For the text-containing cell, return its midpoint in [x, y] coordinate format. 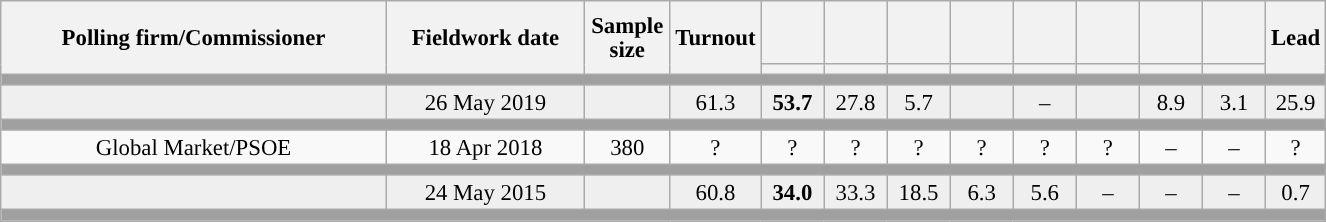
34.0 [792, 194]
18 Apr 2018 [485, 148]
Sample size [627, 38]
Turnout [716, 38]
0.7 [1296, 194]
60.8 [716, 194]
33.3 [856, 194]
Global Market/PSOE [194, 148]
6.3 [982, 194]
27.8 [856, 102]
3.1 [1234, 102]
5.7 [918, 102]
18.5 [918, 194]
5.6 [1044, 194]
53.7 [792, 102]
25.9 [1296, 102]
Polling firm/Commissioner [194, 38]
61.3 [716, 102]
8.9 [1170, 102]
26 May 2019 [485, 102]
Lead [1296, 38]
380 [627, 148]
24 May 2015 [485, 194]
Fieldwork date [485, 38]
